Pinpoint the cell where the given text exists, returning its [x, y] midpoint coordinate. 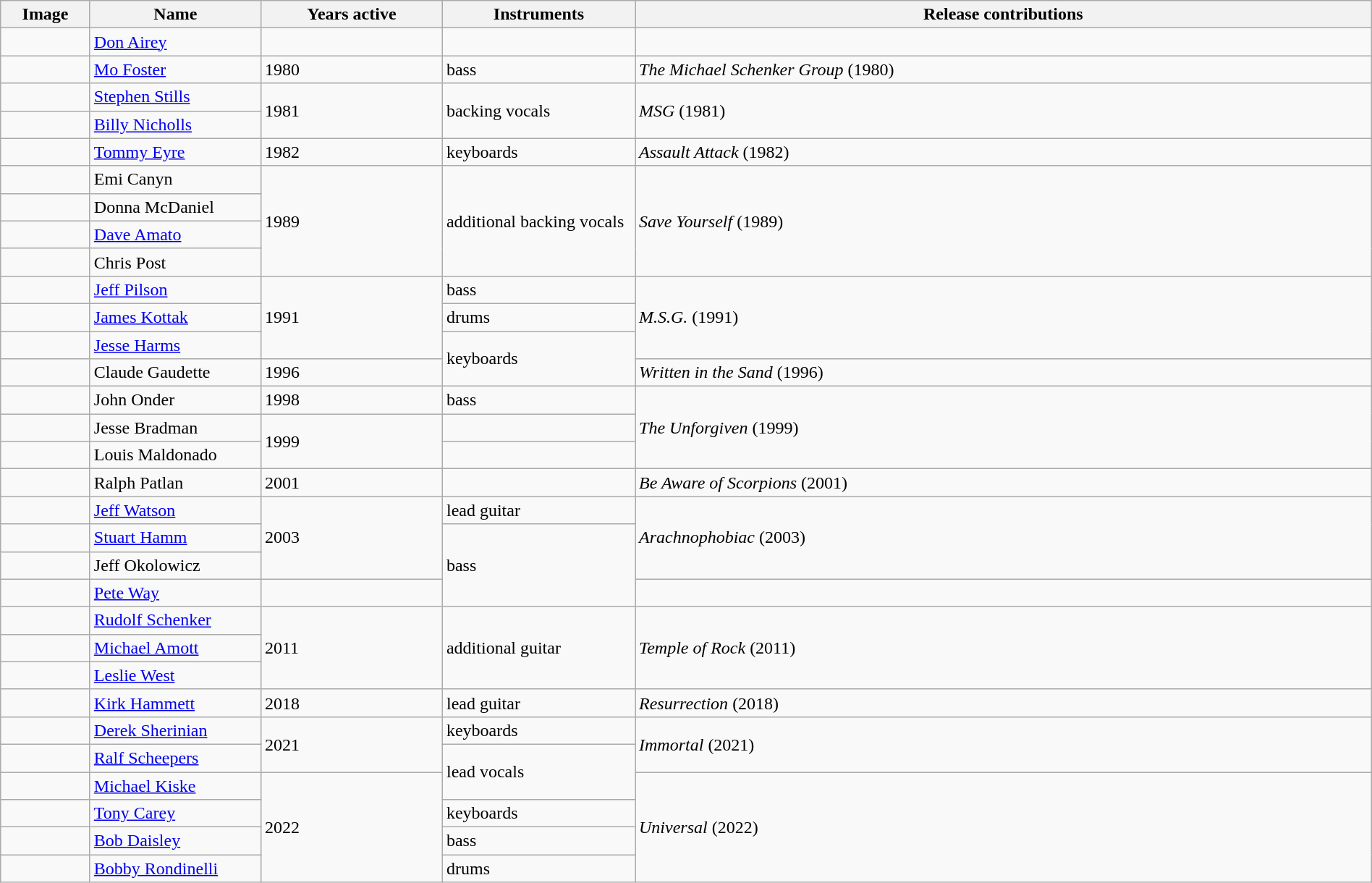
Michael Kiske [175, 785]
Stephen Stills [175, 97]
MSG (1981) [1004, 111]
Louis Maldonado [175, 455]
1999 [352, 441]
Immortal (2021) [1004, 744]
additional guitar [538, 648]
Image [46, 14]
2021 [352, 744]
Stuart Hamm [175, 538]
Jeff Watson [175, 510]
Release contributions [1004, 14]
Jesse Bradman [175, 428]
Name [175, 14]
Emi Canyn [175, 179]
Kirk Hammett [175, 703]
Assault Attack (1982) [1004, 152]
Bob Daisley [175, 841]
Donna McDaniel [175, 207]
Years active [352, 14]
Claude Gaudette [175, 373]
Tony Carey [175, 814]
Ralph Patlan [175, 483]
Resurrection (2018) [1004, 703]
2011 [352, 648]
1981 [352, 111]
2022 [352, 827]
Michael Amott [175, 648]
James Kottak [175, 317]
1998 [352, 400]
Tommy Eyre [175, 152]
Temple of Rock (2011) [1004, 648]
Written in the Sand (1996) [1004, 373]
Chris Post [175, 262]
John Onder [175, 400]
lead vocals [538, 772]
Instruments [538, 14]
1982 [352, 152]
Billy Nicholls [175, 124]
Ralf Scheepers [175, 758]
Jeff Okolowicz [175, 565]
Don Airey [175, 42]
Dave Amato [175, 235]
1991 [352, 317]
The Michael Schenker Group (1980) [1004, 69]
1980 [352, 69]
2018 [352, 703]
1996 [352, 373]
1989 [352, 221]
Rudolf Schenker [175, 620]
Pete Way [175, 593]
additional backing vocals [538, 221]
Save Yourself (1989) [1004, 221]
2001 [352, 483]
Leslie West [175, 675]
Jesse Harms [175, 345]
Mo Foster [175, 69]
Derek Sherinian [175, 730]
Arachnophobiac (2003) [1004, 538]
Jeff Pilson [175, 290]
M.S.G. (1991) [1004, 317]
Universal (2022) [1004, 827]
Bobby Rondinelli [175, 869]
2003 [352, 538]
backing vocals [538, 111]
The Unforgiven (1999) [1004, 428]
Be Aware of Scorpions (2001) [1004, 483]
